Detect which cell encompasses the target text, then output its [x, y] center coordinate. 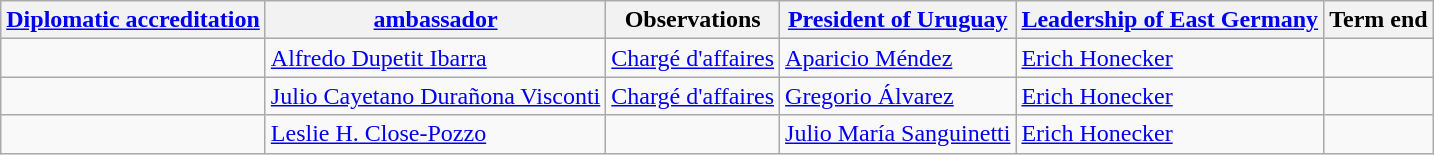
ambassador [435, 20]
Julio Cayetano Durañona Visconti [435, 96]
Alfredo Dupetit Ibarra [435, 58]
Julio María Sanguinetti [898, 134]
Leadership of East Germany [1170, 20]
Term end [1379, 20]
Observations [693, 20]
Leslie H. Close-Pozzo [435, 134]
Diplomatic accreditation [134, 20]
Gregorio Álvarez [898, 96]
President of Uruguay [898, 20]
Aparicio Méndez [898, 58]
